Identify which cell holds the provided text, then report its (x, y) central coordinate. 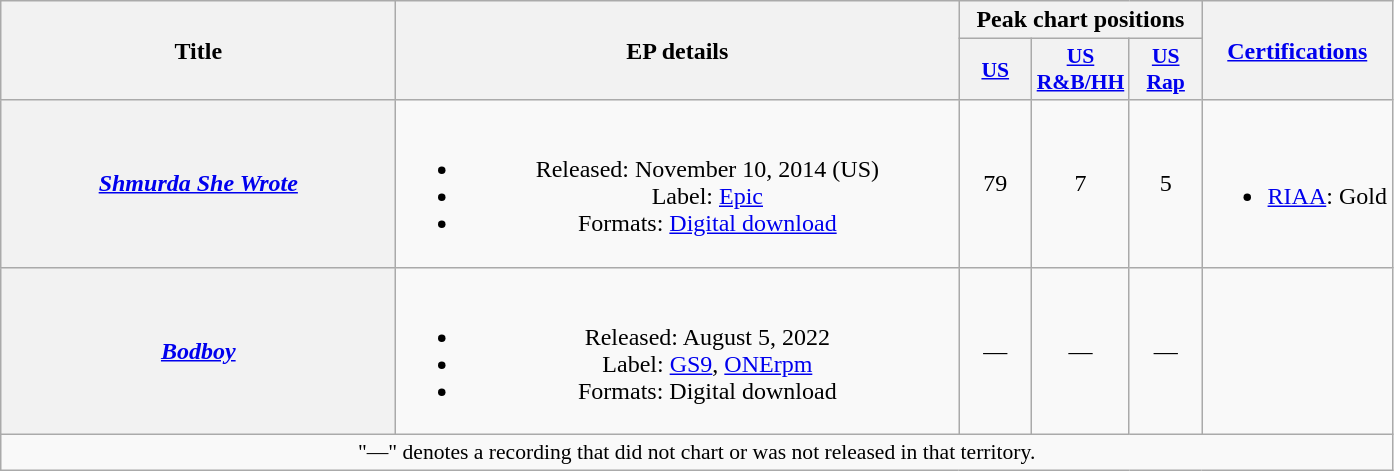
Released: November 10, 2014 (US)Label: EpicFormats: Digital download (678, 184)
EP details (678, 50)
Title (198, 50)
5 (1166, 184)
USR&B/HH (1081, 70)
US (996, 70)
USRap (1166, 70)
Bodboy (198, 350)
7 (1081, 184)
Peak chart positions (1080, 20)
Released: August 5, 2022Label: GS9, ONErpmFormats: Digital download (678, 350)
RIAA: Gold (1297, 184)
Certifications (1297, 50)
79 (996, 184)
"—" denotes a recording that did not chart or was not released in that territory. (697, 452)
Shmurda She Wrote (198, 184)
